Detect which cell encompasses the target text, then output its (X, Y) center coordinate. 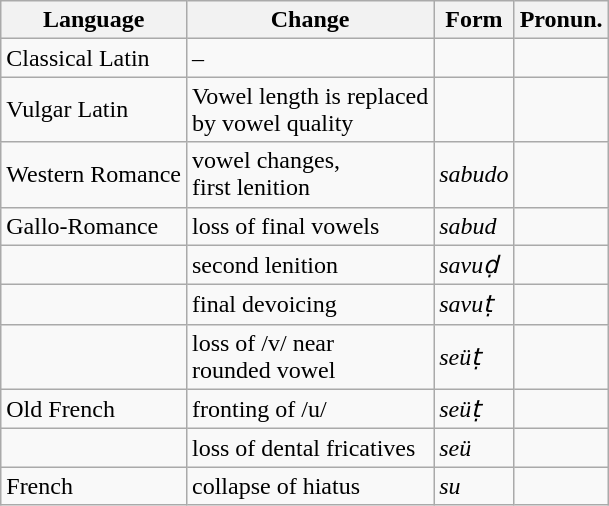
Old French (94, 409)
seü (474, 448)
Vulgar Latin (94, 110)
Vowel length is replacedby vowel quality (310, 110)
loss of dental fricatives (310, 448)
savuṭ (474, 305)
Gallo-Romance (94, 226)
sabudo (474, 174)
su (474, 486)
Western Romance (94, 174)
loss of /v/ near rounded vowel (310, 356)
collapse of hiatus (310, 486)
final devoicing (310, 305)
fronting of /u/ (310, 409)
loss of final vowels (310, 226)
Change (310, 20)
Form (474, 20)
Classical Latin (94, 58)
second lenition (310, 265)
Language (94, 20)
– (310, 58)
French (94, 486)
savuḍ (474, 265)
vowel changes, first lenition (310, 174)
Pronun. (561, 20)
sabud (474, 226)
